Locate the cell with the specified text and output its (X, Y) center coordinate. 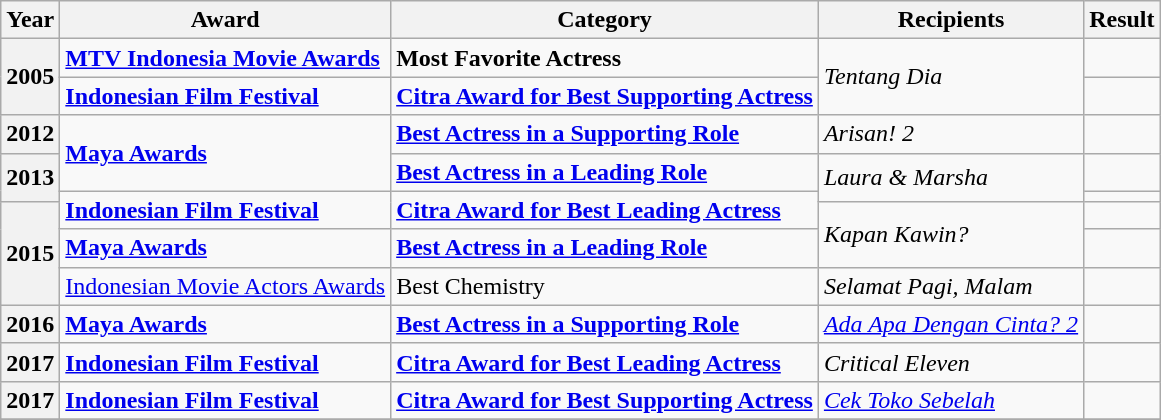
Critical Eleven (950, 362)
Category (605, 20)
Ada Apa Dengan Cinta? 2 (950, 324)
2013 (30, 178)
Award (226, 20)
Most Favorite Actress (605, 58)
2015 (30, 254)
Year (30, 20)
Indonesian Movie Actors Awards (226, 286)
Selamat Pagi, Malam (950, 286)
Recipients (950, 20)
Result (1122, 20)
2005 (30, 77)
Best Chemistry (605, 286)
2012 (30, 134)
Kapan Kawin? (950, 234)
MTV Indonesia Movie Awards (226, 58)
Tentang Dia (950, 77)
2016 (30, 324)
Laura & Marsha (950, 178)
Cek Toko Sebelah (950, 400)
Arisan! 2 (950, 134)
